Scan for the cell matching the given text and deliver its [x, y] coordinate at center. 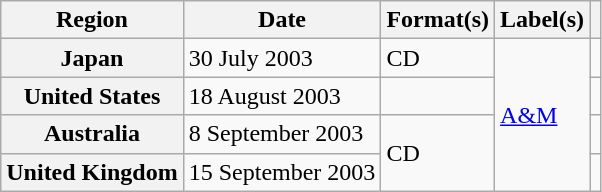
Japan [92, 58]
8 September 2003 [282, 134]
Label(s) [542, 20]
18 August 2003 [282, 96]
Australia [92, 134]
Date [282, 20]
Format(s) [438, 20]
Region [92, 20]
United States [92, 96]
30 July 2003 [282, 58]
15 September 2003 [282, 172]
United Kingdom [92, 172]
A&M [542, 115]
